From the cell containing the given text, extract its center point as (X, Y) coordinate. 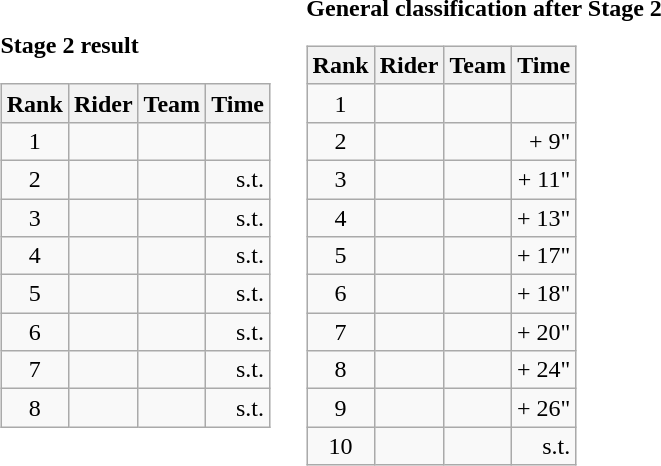
9 (340, 408)
+ 18" (543, 294)
+ 17" (543, 256)
+ 11" (543, 179)
+ 24" (543, 370)
+ 9" (543, 141)
10 (340, 446)
+ 26" (543, 408)
+ 13" (543, 217)
+ 20" (543, 332)
